Provide the (X, Y) coordinate of the cell's center where the given text is located.  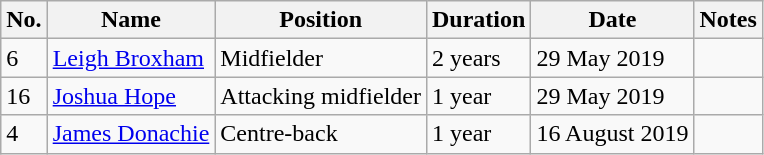
Midfielder (321, 58)
Centre-back (321, 134)
Leigh Broxham (131, 58)
16 August 2019 (612, 134)
Date (612, 20)
Notes (728, 20)
Duration (478, 20)
4 (24, 134)
No. (24, 20)
2 years (478, 58)
6 (24, 58)
Attacking midfielder (321, 96)
Joshua Hope (131, 96)
Position (321, 20)
James Donachie (131, 134)
16 (24, 96)
Name (131, 20)
